Search for the cell housing the specified text and yield its (x, y) center coordinate. 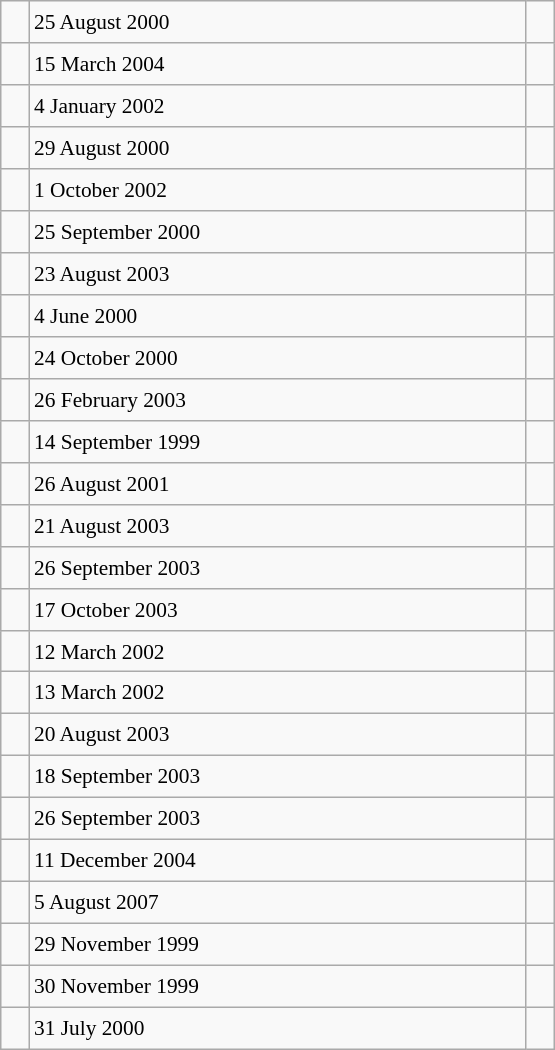
12 March 2002 (278, 651)
31 July 2000 (278, 1028)
30 November 1999 (278, 986)
15 March 2004 (278, 64)
25 September 2000 (278, 232)
23 August 2003 (278, 274)
29 November 1999 (278, 945)
11 December 2004 (278, 861)
20 August 2003 (278, 735)
26 August 2001 (278, 483)
5 August 2007 (278, 903)
4 January 2002 (278, 106)
21 August 2003 (278, 525)
29 August 2000 (278, 148)
4 June 2000 (278, 316)
13 March 2002 (278, 693)
26 February 2003 (278, 399)
1 October 2002 (278, 190)
17 October 2003 (278, 609)
14 September 1999 (278, 441)
25 August 2000 (278, 22)
24 October 2000 (278, 358)
18 September 2003 (278, 777)
